Identify which cell holds the provided text, then report its (x, y) central coordinate. 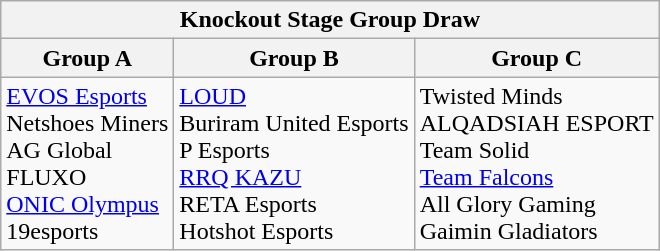
EVOS Esports Netshoes Miners AG Global FLUXO ONIC Olympus 19esports (88, 164)
Group A (88, 58)
LOUD Buriram United Esports P Esports RRQ KAZU RETA Esports Hotshot Esports (294, 164)
Group B (294, 58)
Group C (536, 58)
Twisted Minds ALQADSIAH ESPORT Team Solid Team Falcons All Glory Gaming Gaimin Gladiators (536, 164)
Knockout Stage Group Draw (330, 20)
